Return the [X, Y] coordinate for the center point of the cell that contains the specified text.  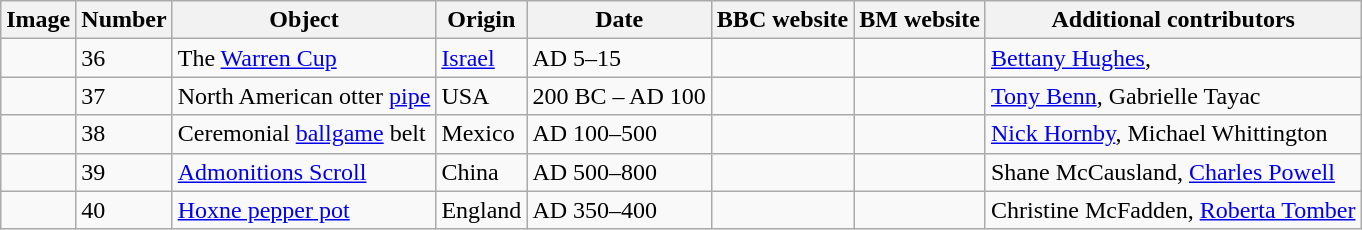
40 [124, 210]
England [482, 210]
USA [482, 96]
AD 500–800 [619, 172]
Shane McCausland, Charles Powell [1173, 172]
China [482, 172]
Additional contributors [1173, 20]
38 [124, 134]
Christine McFadden, Roberta Tomber [1173, 210]
Ceremonial ballgame belt [304, 134]
Mexico [482, 134]
37 [124, 96]
Hoxne pepper pot [304, 210]
North American otter pipe [304, 96]
Tony Benn, Gabrielle Tayac [1173, 96]
AD 5–15 [619, 58]
The Warren Cup [304, 58]
BBC website [782, 20]
200 BC – AD 100 [619, 96]
36 [124, 58]
AD 100–500 [619, 134]
Israel [482, 58]
Date [619, 20]
Bettany Hughes, [1173, 58]
AD 350–400 [619, 210]
Number [124, 20]
BM website [920, 20]
Image [38, 20]
39 [124, 172]
Origin [482, 20]
Nick Hornby, Michael Whittington [1173, 134]
Object [304, 20]
Admonitions Scroll [304, 172]
